Return (x, y) of the center of cell containing provided text 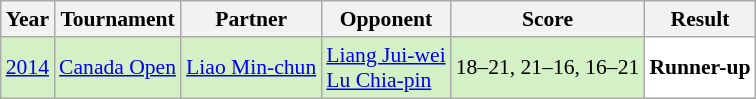
Runner-up (700, 68)
Opponent (386, 19)
Score (548, 19)
Result (700, 19)
18–21, 21–16, 16–21 (548, 68)
Canada Open (118, 68)
Partner (251, 19)
Year (28, 19)
Liang Jui-wei Lu Chia-pin (386, 68)
Liao Min-chun (251, 68)
2014 (28, 68)
Tournament (118, 19)
